Extract the [X, Y] coordinate from the center of the cell holding the provided text.  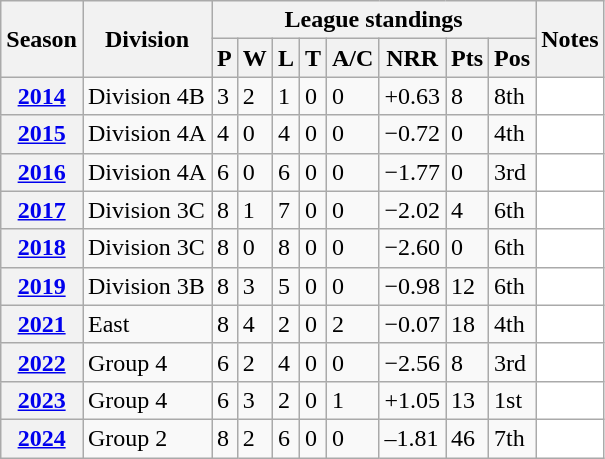
−0.72 [412, 134]
2016 [42, 172]
−0.98 [412, 286]
2023 [42, 400]
East [146, 324]
Season [42, 39]
7 [286, 210]
W [254, 58]
Pts [468, 58]
+1.05 [412, 400]
−2.02 [412, 210]
2019 [42, 286]
T [312, 58]
−2.56 [412, 362]
−1.77 [412, 172]
Notes [570, 39]
L [286, 58]
–1.81 [412, 438]
Division 3B [146, 286]
2024 [42, 438]
League standings [374, 20]
2022 [42, 362]
2017 [42, 210]
NRR [412, 58]
P [225, 58]
−2.60 [412, 248]
2014 [42, 96]
Division 4B [146, 96]
2015 [42, 134]
Pos [512, 58]
8th [512, 96]
5 [286, 286]
Group 2 [146, 438]
13 [468, 400]
18 [468, 324]
1st [512, 400]
12 [468, 286]
Division [146, 39]
7th [512, 438]
2018 [42, 248]
A/C [353, 58]
2021 [42, 324]
−0.07 [412, 324]
46 [468, 438]
+0.63 [412, 96]
